Provide the [X, Y] coordinate of the cell's center where the given text is located.  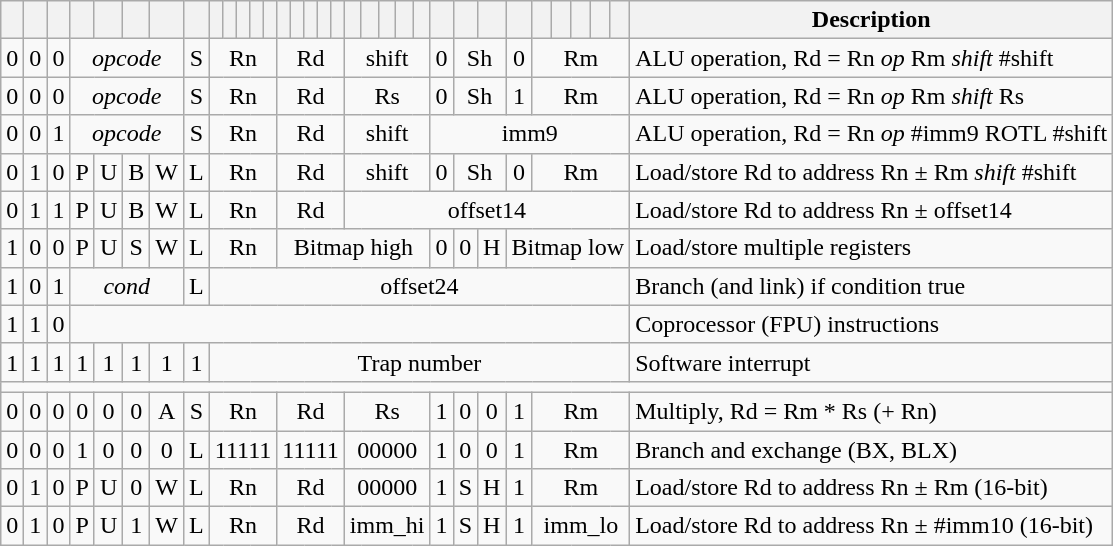
offset24 [419, 286]
imm9 [530, 134]
Load/store Rd to address Rn ± Rm shift #shift [872, 172]
Load/store multiple registers [872, 248]
Bitmap high [354, 248]
offset14 [486, 210]
ALU operation, Rd = Rn op Rm shift Rs [872, 96]
Coprocessor (FPU) instructions [872, 324]
Software interrupt [872, 362]
Load/store Rd to address Rn ± Rm (16-bit) [872, 488]
Trap number [419, 362]
ALU operation, Rd = Rn op Rm shift #shift [872, 58]
Branch (and link) if condition true [872, 286]
Multiply, Rd = Rm * Rs (+ Rn) [872, 411]
Load/store Rd to address Rn ± offset14 [872, 210]
imm_lo [581, 526]
Bitmap low [568, 248]
A [167, 411]
ALU operation, Rd = Rn op #imm9 ROTL #shift [872, 134]
cond [127, 286]
Branch and exchange (BX, BLX) [872, 449]
Load/store Rd to address Rn ± #imm10 (16-bit) [872, 526]
Description [872, 20]
imm_hi [387, 526]
